Return [X, Y] of the center of cell containing provided text 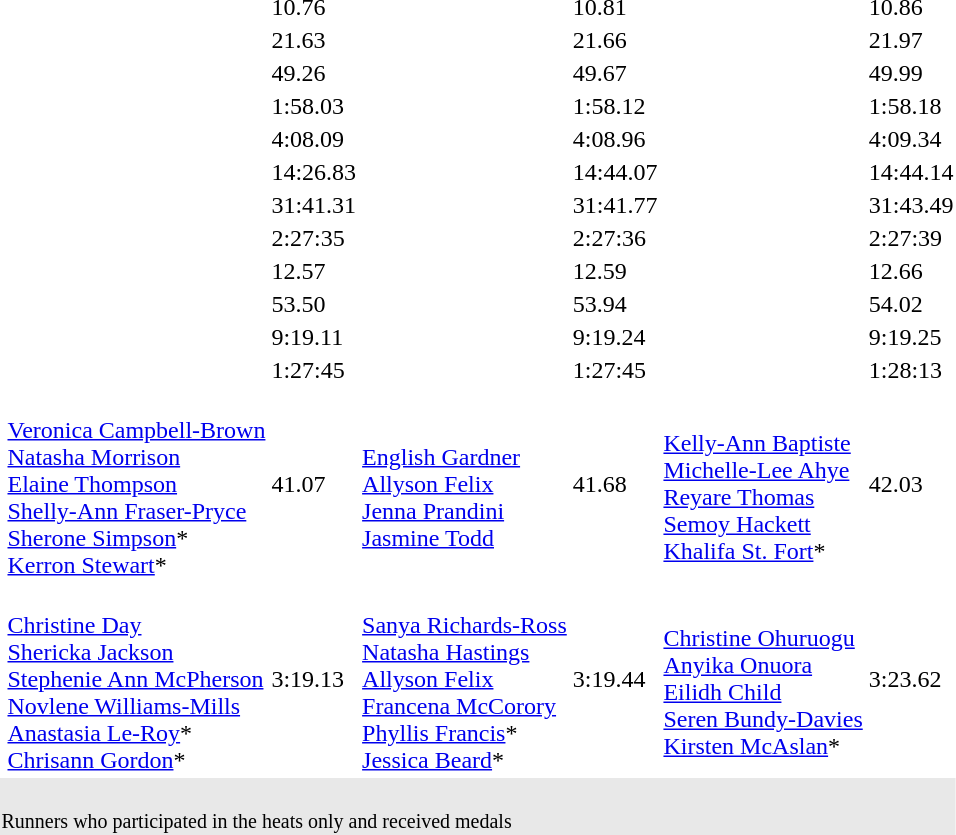
Veronica Campbell-BrownNatasha MorrisonElaine ThompsonShelly-Ann Fraser-PryceSherone Simpson*Kerron Stewart* [136, 484]
54.02 [911, 304]
9:19.11 [314, 337]
41.07 [314, 484]
1:58.18 [911, 106]
4:08.09 [314, 139]
21.66 [615, 40]
Christine DayShericka JacksonStephenie Ann McPhersonNovlene Williams-MillsAnastasia Le-Roy*Chrisann Gordon* [136, 679]
21.63 [314, 40]
41.68 [615, 484]
2:27:39 [911, 238]
4:08.96 [615, 139]
21.97 [911, 40]
1:28:13 [911, 370]
42.03 [911, 484]
3:19.13 [314, 679]
2:27:35 [314, 238]
9:19.24 [615, 337]
31:43.49 [911, 205]
Runners who participated in the heats only and received medals [478, 806]
Christine OhuruoguAnyika OnuoraEilidh ChildSeren Bundy-DaviesKirsten McAslan* [763, 679]
3:23.62 [911, 679]
3:19.44 [615, 679]
9:19.25 [911, 337]
Sanya Richards-RossNatasha HastingsAllyson FelixFrancena McCororyPhyllis Francis*Jessica Beard* [465, 679]
Kelly-Ann BaptisteMichelle-Lee AhyeReyare ThomasSemoy HackettKhalifa St. Fort* [763, 484]
14:44.14 [911, 172]
2:27:36 [615, 238]
49.67 [615, 73]
53.50 [314, 304]
49.26 [314, 73]
English GardnerAllyson FelixJenna PrandiniJasmine Todd [465, 484]
31:41.77 [615, 205]
4:09.34 [911, 139]
14:26.83 [314, 172]
14:44.07 [615, 172]
53.94 [615, 304]
1:58.12 [615, 106]
12.66 [911, 271]
12.59 [615, 271]
12.57 [314, 271]
31:41.31 [314, 205]
1:58.03 [314, 106]
49.99 [911, 73]
